Locate the cell with the specified text and output its (x, y) center coordinate. 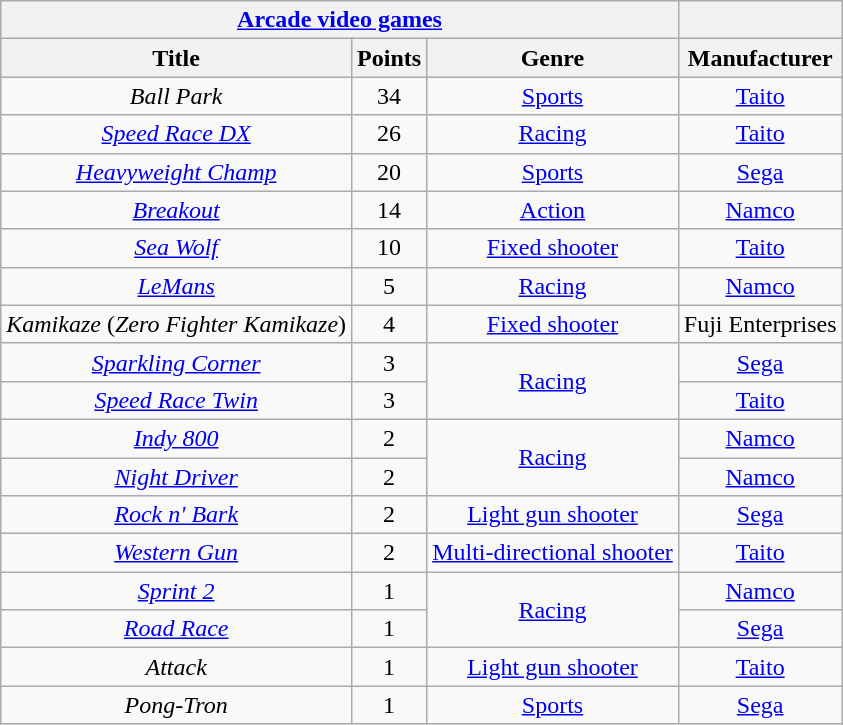
Title (176, 58)
Breakout (176, 210)
Sparkling Corner (176, 362)
Speed Race DX (176, 134)
Points (390, 58)
Western Gun (176, 553)
Rock n' Bark (176, 515)
LeMans (176, 286)
Sea Wolf (176, 248)
Night Driver (176, 477)
Genre (553, 58)
Road Race (176, 629)
20 (390, 172)
Arcade video games (340, 20)
Heavyweight Champ (176, 172)
10 (390, 248)
Indy 800 (176, 438)
Fuji Enterprises (760, 324)
Action (553, 210)
Kamikaze (Zero Fighter Kamikaze) (176, 324)
Ball Park (176, 96)
Speed Race Twin (176, 400)
26 (390, 134)
Multi-directional shooter (553, 553)
Manufacturer (760, 58)
34 (390, 96)
5 (390, 286)
4 (390, 324)
Sprint 2 (176, 591)
14 (390, 210)
Pong-Tron (176, 705)
Attack (176, 667)
